Pinpoint the cell where the given text exists, returning its [X, Y] midpoint coordinate. 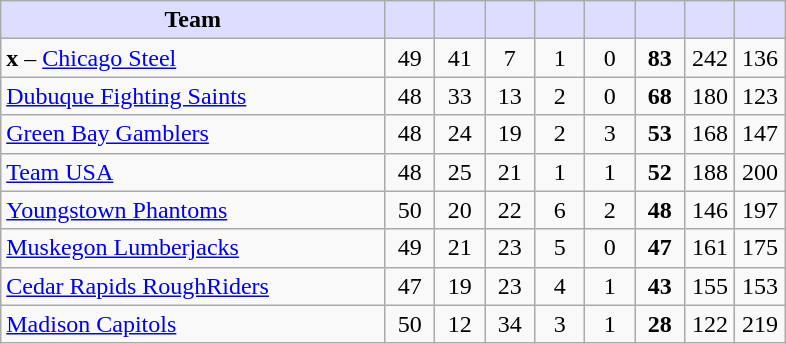
43 [660, 286]
155 [710, 286]
219 [760, 324]
Youngstown Phantoms [193, 210]
34 [510, 324]
52 [660, 172]
180 [710, 96]
53 [660, 134]
153 [760, 286]
Cedar Rapids RoughRiders [193, 286]
12 [460, 324]
13 [510, 96]
Green Bay Gamblers [193, 134]
175 [760, 248]
5 [560, 248]
41 [460, 58]
Team USA [193, 172]
123 [760, 96]
25 [460, 172]
28 [660, 324]
x – Chicago Steel [193, 58]
161 [710, 248]
Team [193, 20]
Muskegon Lumberjacks [193, 248]
4 [560, 286]
136 [760, 58]
6 [560, 210]
168 [710, 134]
7 [510, 58]
Madison Capitols [193, 324]
242 [710, 58]
147 [760, 134]
197 [760, 210]
200 [760, 172]
20 [460, 210]
Dubuque Fighting Saints [193, 96]
188 [710, 172]
24 [460, 134]
83 [660, 58]
146 [710, 210]
33 [460, 96]
22 [510, 210]
68 [660, 96]
122 [710, 324]
